Capture the cell that displays the provided text and extract its [x, y] central coordinate. 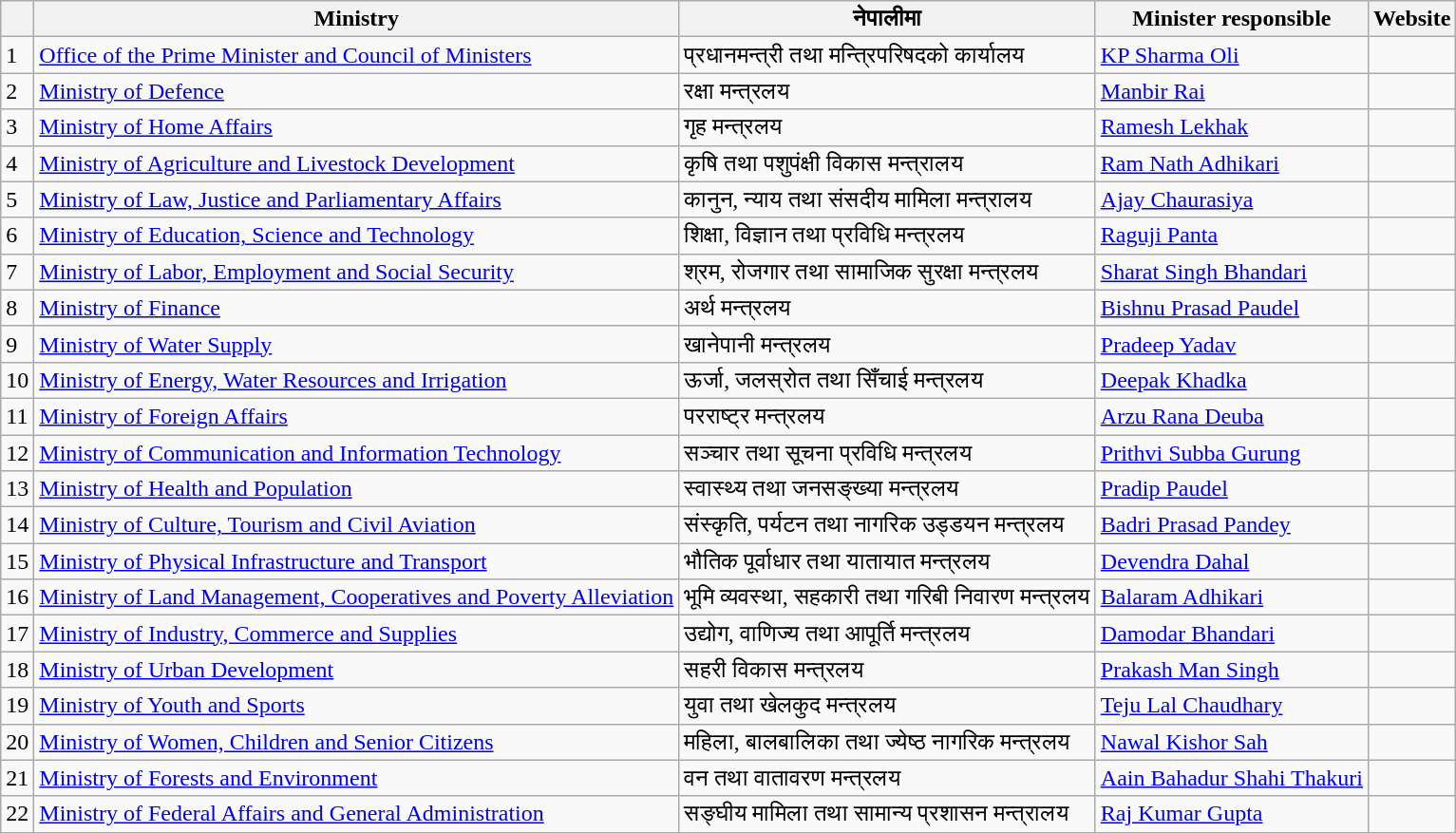
5 [17, 199]
Ministry of Health and Population [357, 489]
Ministry of Youth and Sports [357, 706]
Ministry of Culture, Tourism and Civil Aviation [357, 525]
Ministry of Water Supply [357, 344]
Ministry of Women, Children and Senior Citizens [357, 742]
युवा तथा खेलकुद मन्त्रलय [887, 706]
Ministry of Federal Affairs and General Administration [357, 814]
Office of the Prime Minister and Council of Ministers [357, 55]
Sharat Singh Bhandari [1231, 272]
18 [17, 670]
8 [17, 308]
अर्थ मन्त्रलय [887, 308]
Minister responsible [1231, 19]
सञ्‍चार तथा सूचना प्रविधि मन्त्रलय [887, 453]
Ajay Chaurasiya [1231, 199]
स्वास्थ्य तथा जनसङ्‌ख्या मन्त्रलय [887, 489]
10 [17, 380]
Ministry of Urban Development [357, 670]
Ministry of Industry, Commerce and Supplies [357, 634]
कानुन, न्याय तथा संसदीय मामिला मन्त्रालय [887, 199]
वन तथा वातावरण मन्त्रलय [887, 778]
9 [17, 344]
प्रधानमन्त्री तथा मन्त्रिपरिषदको कार्यालय [887, 55]
सहरी विकास मन्त्रलय [887, 670]
Ministry of Agriculture and Livestock Development [357, 163]
1 [17, 55]
भूमि व्यवस्था, सहकारी तथा गरिबी निवारण मन्त्रलय [887, 597]
Ministry of Labor, Employment and Social Security [357, 272]
संस्कृति, पर्यटन तथा नागरिक उड्डयन मन्त्रलय [887, 525]
Ministry of Finance [357, 308]
Raguji Panta [1231, 236]
3 [17, 127]
14 [17, 525]
Bishnu Prasad Paudel [1231, 308]
नेपालीमा [887, 19]
रक्षा मन्त्रलय [887, 91]
21 [17, 778]
Ministry [357, 19]
Ministry of Forests and Environment [357, 778]
6 [17, 236]
11 [17, 416]
Prakash Man Singh [1231, 670]
Pradip Paudel [1231, 489]
16 [17, 597]
KP Sharma Oli [1231, 55]
उद्योग, वाणिज्य तथा आपूर्ति मन्त्रलय [887, 634]
श्रम, रोजगार तथा सामाजिक सुरक्षा मन्त्रलय [887, 272]
ऊर्जा, जलस्रोत तथा सिँचाई मन्त्रलय [887, 380]
शिक्षा, विज्ञान तथा प्रविधि मन्त्रलय [887, 236]
महिला, बालबालिका तथा ज्येष्ठ नागरिक मन्त्रलय [887, 742]
परराष्ट्र मन्त्रलय [887, 416]
गृह मन्त्रलय [887, 127]
Ministry of Home Affairs [357, 127]
Ministry of Physical Infrastructure and Transport [357, 561]
Devendra Dahal [1231, 561]
Nawal Kishor Sah [1231, 742]
भौतिक पूर्वाधार तथा यातायात मन्त्रलय [887, 561]
4 [17, 163]
Ministry of Law, Justice and Parliamentary Affairs [357, 199]
Aain Bahadur Shahi Thakuri [1231, 778]
12 [17, 453]
Ministry of Foreign Affairs [357, 416]
20 [17, 742]
सङ्घीय मामिला तथा सामान्य प्रशासन मन्त्रालय [887, 814]
Pradeep Yadav [1231, 344]
7 [17, 272]
कृषि तथा पशुपंक्षी विकास मन्त्रालय [887, 163]
Ministry of Land Management, Cooperatives and Poverty Alleviation [357, 597]
22 [17, 814]
Badri Prasad Pandey [1231, 525]
19 [17, 706]
Ramesh Lekhak [1231, 127]
2 [17, 91]
Ministry of Defence [357, 91]
Prithvi Subba Gurung [1231, 453]
Ministry of Communication and Information Technology [357, 453]
15 [17, 561]
Ram Nath Adhikari [1231, 163]
Balaram Adhikari [1231, 597]
Website [1412, 19]
खानेपानी मन्त्रलय [887, 344]
Manbir Rai [1231, 91]
Arzu Rana Deuba [1231, 416]
13 [17, 489]
17 [17, 634]
Teju Lal Chaudhary [1231, 706]
Deepak Khadka [1231, 380]
Raj Kumar Gupta [1231, 814]
Ministry of Energy, Water Resources and Irrigation [357, 380]
Ministry of Education, Science and Technology [357, 236]
Damodar Bhandari [1231, 634]
